Capture the cell that displays the provided text and extract its [X, Y] central coordinate. 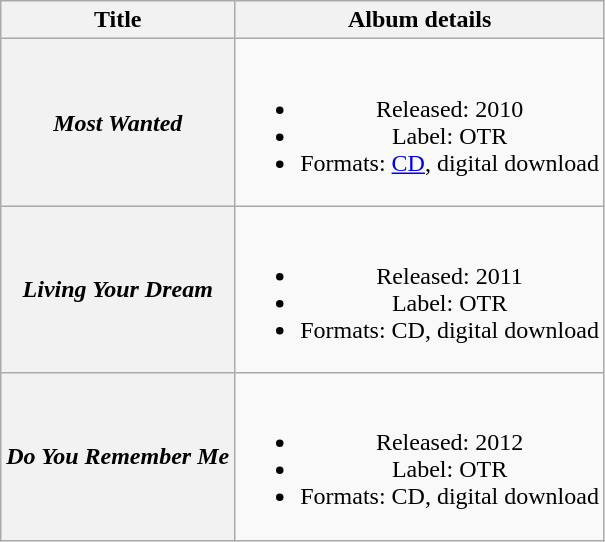
Most Wanted [118, 122]
Released: 2012Label: OTRFormats: CD, digital download [420, 456]
Title [118, 20]
Released: 2011Label: OTRFormats: CD, digital download [420, 290]
Album details [420, 20]
Released: 2010Label: OTRFormats: CD, digital download [420, 122]
Do You Remember Me [118, 456]
Living Your Dream [118, 290]
